Return the [X, Y] coordinate for the center point of the cell that contains the specified text.  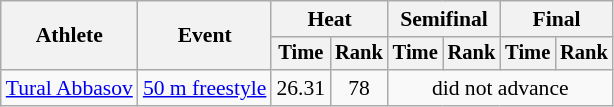
Final [556, 19]
78 [359, 88]
Semifinal [444, 19]
Event [205, 36]
Heat [329, 19]
Tural Abbasov [70, 88]
26.31 [300, 88]
did not advance [500, 88]
50 m freestyle [205, 88]
Athlete [70, 36]
